Find where the given text appears and provide that cell's center as [X, Y] coordinate. 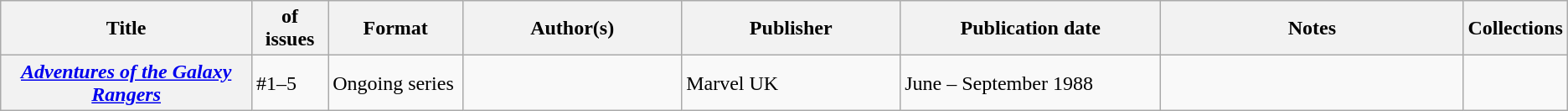
Notes [1312, 29]
Publisher [791, 29]
#1–5 [290, 82]
of issues [290, 29]
Format [395, 29]
Publication date [1030, 29]
Author(s) [573, 29]
Adventures of the Galaxy Rangers [126, 82]
June – September 1988 [1030, 82]
Title [126, 29]
Ongoing series [395, 82]
Marvel UK [791, 82]
Collections [1515, 29]
